For the text-containing cell, return its midpoint in (x, y) coordinate format. 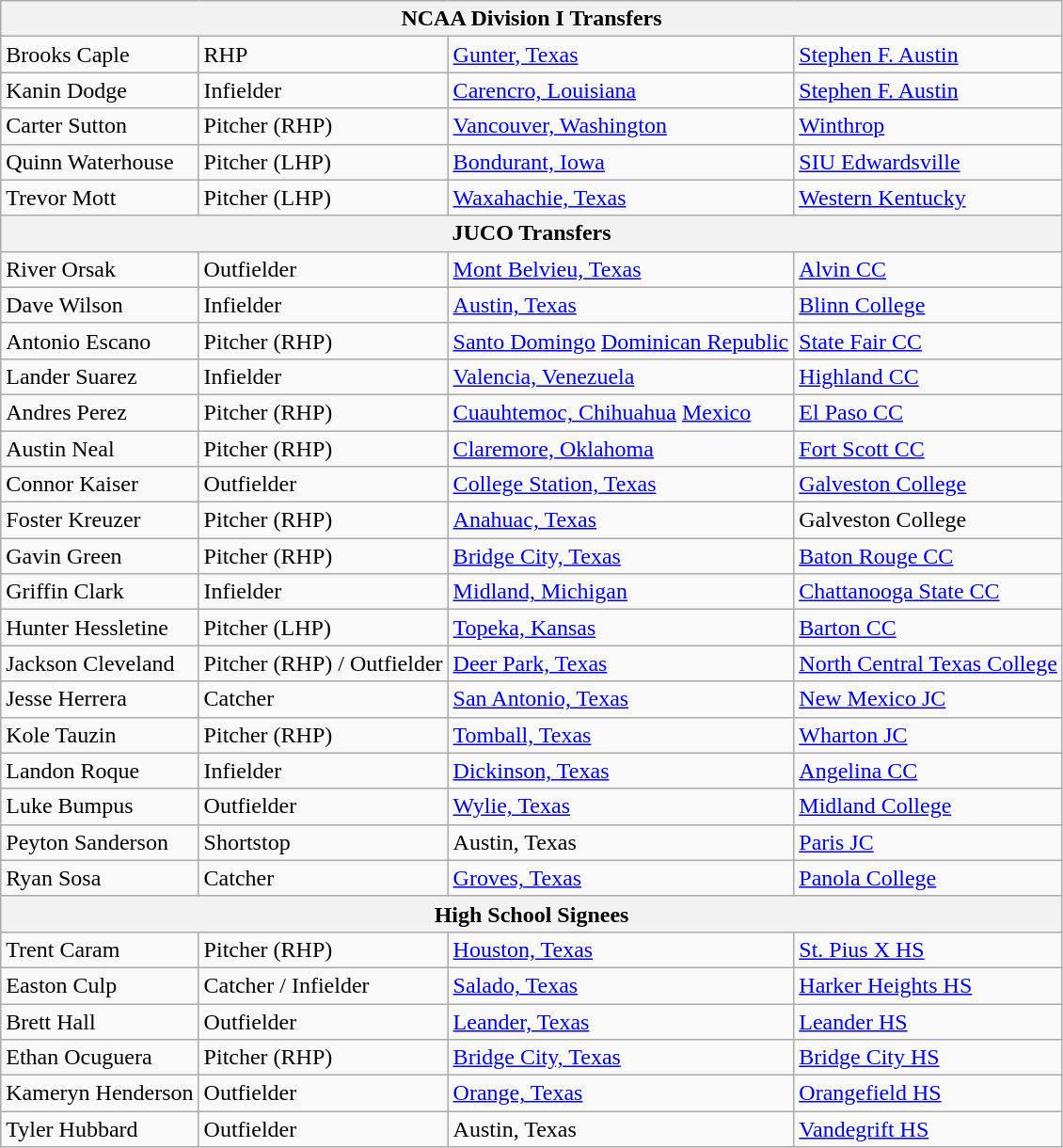
St. Pius X HS (928, 949)
Cuauhtemoc, Chihuahua Mexico (621, 412)
Wylie, Texas (621, 806)
Midland, Michigan (621, 592)
Salado, Texas (621, 985)
El Paso CC (928, 412)
Valencia, Venezuela (621, 376)
Barton CC (928, 628)
Tyler Hubbard (100, 1129)
Claremore, Oklahoma (621, 449)
Fort Scott CC (928, 449)
San Antonio, Texas (621, 699)
Baton Rouge CC (928, 556)
Harker Heights HS (928, 985)
Andres Perez (100, 412)
Mont Belvieu, Texas (621, 269)
Jackson Cleveland (100, 663)
Lander Suarez (100, 376)
Dave Wilson (100, 305)
New Mexico JC (928, 699)
Hunter Hessletine (100, 628)
College Station, Texas (621, 485)
Dickinson, Texas (621, 771)
Bondurant, Iowa (621, 162)
Austin Neal (100, 449)
Orangefield HS (928, 1093)
Ethan Ocuguera (100, 1058)
Santo Domingo Dominican Republic (621, 341)
Luke Bumpus (100, 806)
Deer Park, Texas (621, 663)
Winthrop (928, 126)
Wharton JC (928, 735)
Paris JC (928, 842)
State Fair CC (928, 341)
Tomball, Texas (621, 735)
Brett Hall (100, 1021)
Griffin Clark (100, 592)
Jesse Herrera (100, 699)
River Orsak (100, 269)
Ryan Sosa (100, 878)
Connor Kaiser (100, 485)
Alvin CC (928, 269)
Western Kentucky (928, 198)
Quinn Waterhouse (100, 162)
Carter Sutton (100, 126)
Anahuac, Texas (621, 520)
Gunter, Texas (621, 55)
Bridge City HS (928, 1058)
High School Signees (532, 914)
Antonio Escano (100, 341)
Trent Caram (100, 949)
Leander HS (928, 1021)
RHP (324, 55)
Vandegrift HS (928, 1129)
Highland CC (928, 376)
Angelina CC (928, 771)
Easton Culp (100, 985)
Carencro, Louisiana (621, 90)
Vancouver, Washington (621, 126)
NCAA Division I Transfers (532, 19)
Kameryn Henderson (100, 1093)
Catcher / Infielder (324, 985)
North Central Texas College (928, 663)
JUCO Transfers (532, 233)
Waxahachie, Texas (621, 198)
Chattanooga State CC (928, 592)
Brooks Caple (100, 55)
Topeka, Kansas (621, 628)
Peyton Sanderson (100, 842)
Foster Kreuzer (100, 520)
Leander, Texas (621, 1021)
Blinn College (928, 305)
Panola College (928, 878)
Houston, Texas (621, 949)
Gavin Green (100, 556)
Groves, Texas (621, 878)
Kanin Dodge (100, 90)
SIU Edwardsville (928, 162)
Trevor Mott (100, 198)
Orange, Texas (621, 1093)
Landon Roque (100, 771)
Midland College (928, 806)
Kole Tauzin (100, 735)
Pitcher (RHP) / Outfielder (324, 663)
Shortstop (324, 842)
